Output the (X, Y) coordinate of the center of the cell containing the given text.  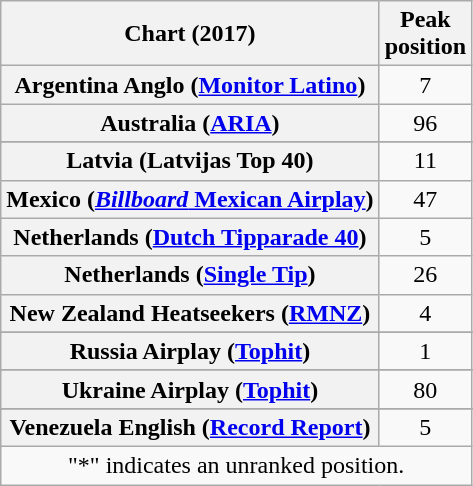
26 (425, 275)
47 (425, 199)
Venezuela English (Record Report) (190, 427)
11 (425, 161)
96 (425, 123)
"*" indicates an unranked position. (236, 465)
Latvia (Latvijas Top 40) (190, 161)
80 (425, 389)
Ukraine Airplay (Tophit) (190, 389)
1 (425, 351)
4 (425, 313)
Netherlands (Single Tip) (190, 275)
New Zealand Heatseekers (RMNZ) (190, 313)
7 (425, 85)
Mexico (Billboard Mexican Airplay) (190, 199)
Peakposition (425, 34)
Netherlands (Dutch Tipparade 40) (190, 237)
Chart (2017) (190, 34)
Australia (ARIA) (190, 123)
Russia Airplay (Tophit) (190, 351)
Argentina Anglo (Monitor Latino) (190, 85)
